Provide the [X, Y] coordinate of the cell's center where the given text is located.  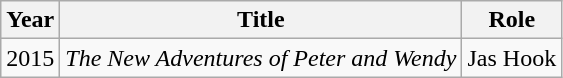
Year [30, 20]
Role [512, 20]
Jas Hook [512, 58]
Title [261, 20]
2015 [30, 58]
The New Adventures of Peter and Wendy [261, 58]
